Provide the (X, Y) coordinate of the cell's center where the given text is located.  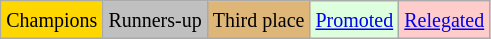
Runners-up (155, 20)
Champions (52, 20)
Promoted (354, 20)
Third place (258, 20)
Relegated (444, 20)
